Identify which cell holds the provided text, then report its (x, y) central coordinate. 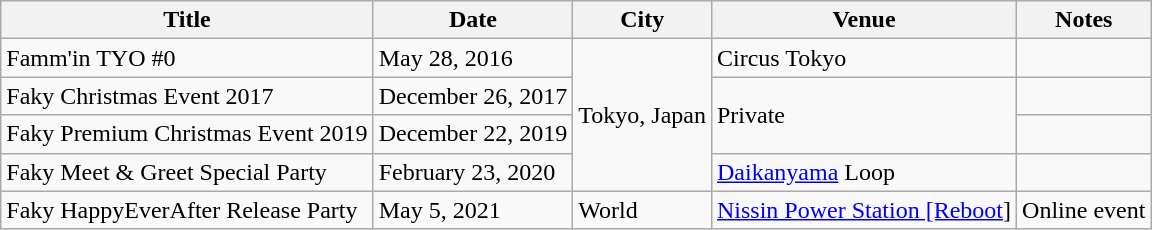
Famm'in TYO #0 (187, 58)
Daikanyama Loop (864, 172)
December 22, 2019 (473, 134)
World (642, 210)
Faky Christmas Event 2017 (187, 96)
December 26, 2017 (473, 96)
Notes (1084, 20)
Venue (864, 20)
Nissin Power Station [Reboot] (864, 210)
Tokyo, Japan (642, 115)
Faky Premium Christmas Event 2019 (187, 134)
May 28, 2016 (473, 58)
Online event (1084, 210)
May 5, 2021 (473, 210)
Circus Tokyo (864, 58)
Title (187, 20)
Faky Meet & Greet Special Party (187, 172)
City (642, 20)
Private (864, 115)
Date (473, 20)
Faky HappyEverAfter Release Party (187, 210)
February 23, 2020 (473, 172)
